Scan for the cell matching the given text and deliver its (X, Y) coordinate at center. 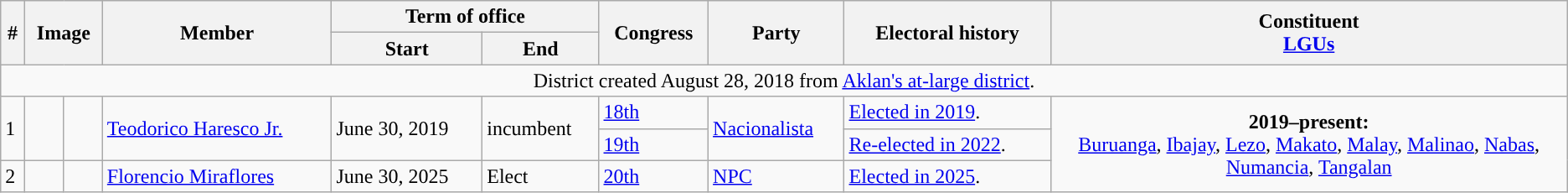
Congress (653, 33)
June 30, 2025 (407, 176)
End (541, 49)
Elected in 2019. (947, 112)
ConstituentLGUs (1308, 33)
Party (776, 33)
Start (407, 49)
Elected in 2025. (947, 176)
1 (13, 128)
19th (653, 144)
# (13, 33)
Elect (541, 176)
June 30, 2019 (407, 128)
20th (653, 176)
Image (64, 33)
Nacionalista (776, 128)
Term of office (466, 17)
Florencio Miraflores (217, 176)
Electoral history (947, 33)
District created August 28, 2018 from Aklan's at-large district. (784, 81)
Re-elected in 2022. (947, 144)
incumbent (541, 128)
NPC (776, 176)
2019–present:Buruanga, Ibajay, Lezo, Makato, Malay, Malinao, Nabas, Numancia, Tangalan (1308, 144)
2 (13, 176)
18th (653, 112)
Teodorico Haresco Jr. (217, 128)
Member (217, 33)
